Identify which cell holds the provided text, then report its (x, y) central coordinate. 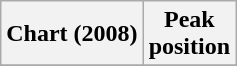
Peakposition (189, 34)
Chart (2008) (72, 34)
